Search for the cell housing the specified text and yield its [X, Y] center coordinate. 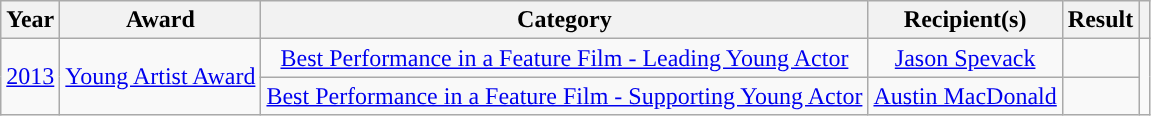
Category [564, 20]
Best Performance in a Feature Film - Supporting Young Actor [564, 96]
2013 [30, 77]
Best Performance in a Feature Film - Leading Young Actor [564, 58]
Award [160, 20]
Jason Spevack [965, 58]
Young Artist Award [160, 77]
Year [30, 20]
Result [1100, 20]
Austin MacDonald [965, 96]
Recipient(s) [965, 20]
